Detect which cell encompasses the target text, then output its (X, Y) center coordinate. 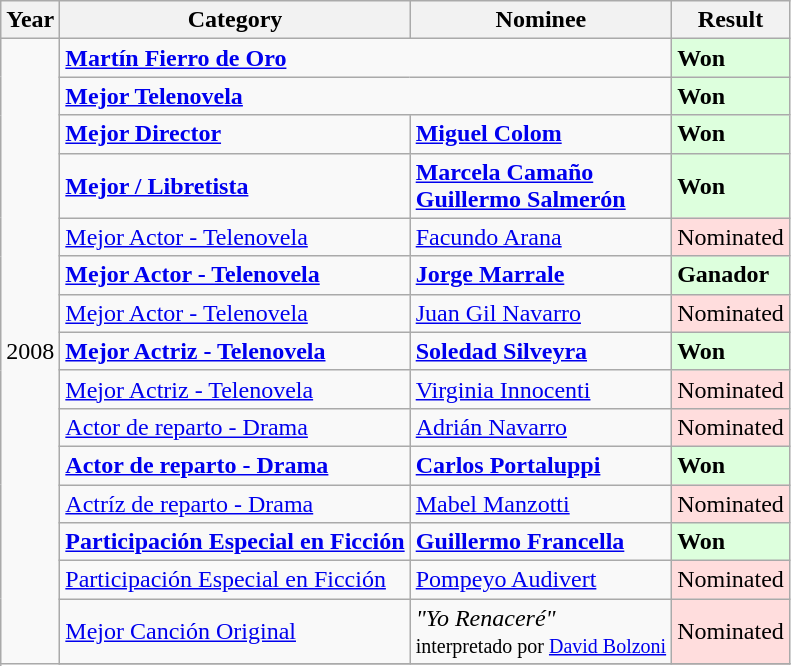
Result (731, 20)
Mejor / Libretista (235, 186)
Marcela Camaño Guillermo Salmerón (540, 186)
"Yo Renaceré" interpretado por David Bolzoni (540, 632)
Year (30, 20)
Adrián Navarro (540, 427)
Pompeyo Audivert (540, 580)
Actríz de reparto - Drama (235, 503)
Guillermo Francella (540, 542)
Jorge Marrale (540, 275)
Mabel Manzotti (540, 503)
Virginia Innocenti (540, 389)
Nominee (540, 20)
Mejor Canción Original (235, 632)
Juan Gil Navarro (540, 313)
Soledad Silveyra (540, 351)
Mejor Director (235, 134)
Ganador (731, 275)
Martín Fierro de Oro (366, 58)
Mejor Telenovela (366, 96)
Miguel Colom (540, 134)
Category (235, 20)
Facundo Arana (540, 237)
Carlos Portaluppi (540, 465)
2008 (30, 352)
